Capture the cell that displays the provided text and extract its (x, y) central coordinate. 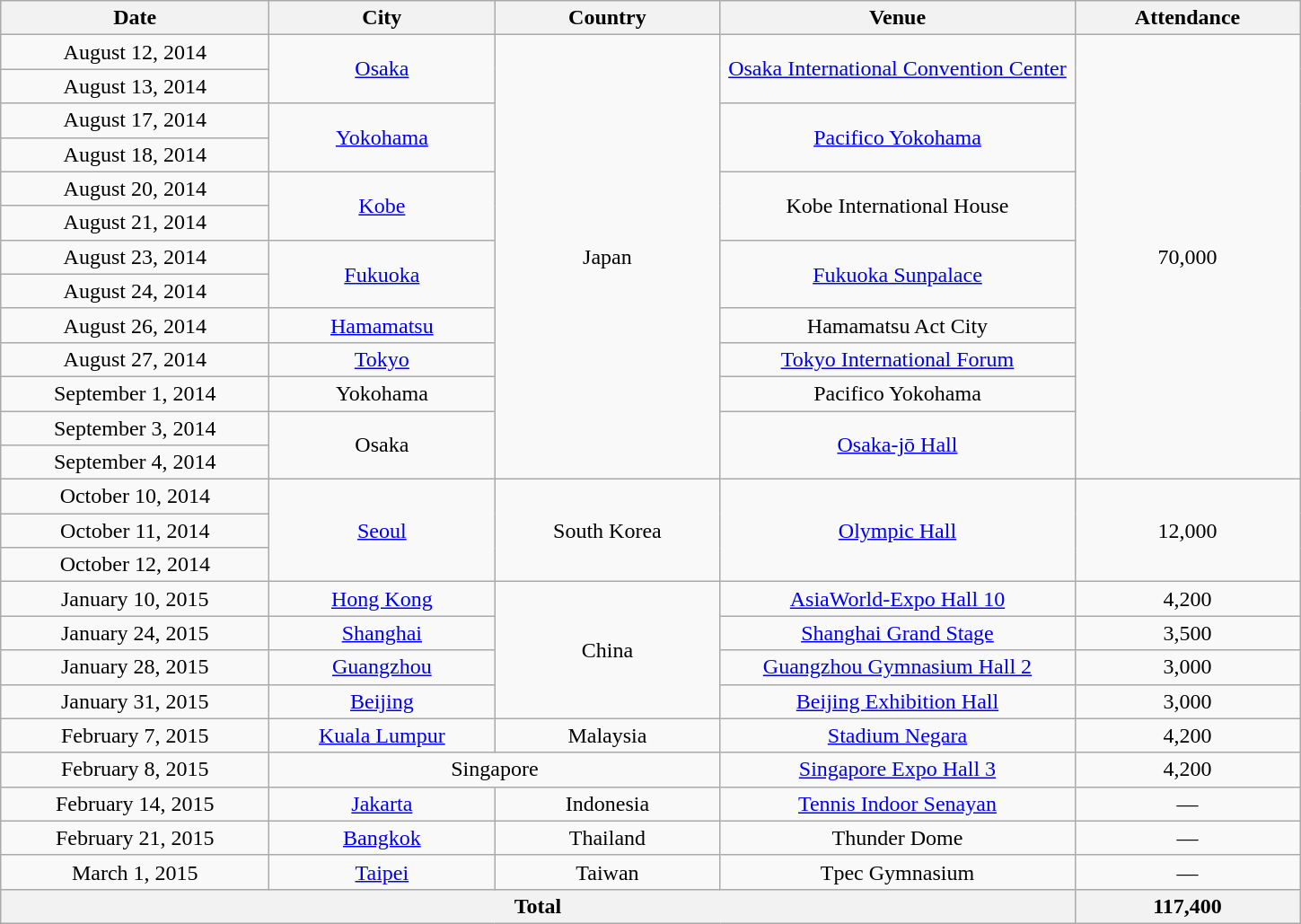
March 1, 2015 (135, 872)
August 26, 2014 (135, 325)
Tokyo (382, 359)
August 27, 2014 (135, 359)
Seoul (382, 531)
Total (538, 906)
February 21, 2015 (135, 838)
Shanghai (382, 633)
October 10, 2014 (135, 497)
Hamamatsu (382, 325)
Stadium Negara (898, 735)
Fukuoka Sunpalace (898, 274)
Jakarta (382, 804)
February 14, 2015 (135, 804)
August 20, 2014 (135, 189)
Olympic Hall (898, 531)
August 23, 2014 (135, 257)
January 10, 2015 (135, 599)
South Korea (607, 531)
January 24, 2015 (135, 633)
Beijing (382, 701)
Kuala Lumpur (382, 735)
Thunder Dome (898, 838)
August 12, 2014 (135, 52)
AsiaWorld-Expo Hall 10 (898, 599)
August 13, 2014 (135, 86)
January 28, 2015 (135, 667)
January 31, 2015 (135, 701)
February 7, 2015 (135, 735)
Attendance (1187, 18)
Hong Kong (382, 599)
August 21, 2014 (135, 223)
Date (135, 18)
Kobe (382, 206)
Tennis Indoor Senayan (898, 804)
August 24, 2014 (135, 291)
October 12, 2014 (135, 565)
Fukuoka (382, 274)
October 11, 2014 (135, 531)
September 3, 2014 (135, 428)
Singapore Expo Hall 3 (898, 770)
Country (607, 18)
September 1, 2014 (135, 393)
Venue (898, 18)
City (382, 18)
Guangzhou Gymnasium Hall 2 (898, 667)
Shanghai Grand Stage (898, 633)
September 4, 2014 (135, 462)
70,000 (1187, 257)
August 18, 2014 (135, 154)
Taipei (382, 872)
3,500 (1187, 633)
Osaka International Convention Center (898, 69)
Taiwan (607, 872)
12,000 (1187, 531)
117,400 (1187, 906)
Thailand (607, 838)
Malaysia (607, 735)
Tpec Gymnasium (898, 872)
Bangkok (382, 838)
Osaka-jō Hall (898, 445)
Kobe International House (898, 206)
Japan (607, 257)
Singapore (495, 770)
Indonesia (607, 804)
February 8, 2015 (135, 770)
Hamamatsu Act City (898, 325)
Guangzhou (382, 667)
August 17, 2014 (135, 120)
Tokyo International Forum (898, 359)
China (607, 650)
Beijing Exhibition Hall (898, 701)
